Pinpoint the cell where the given text exists, returning its [X, Y] midpoint coordinate. 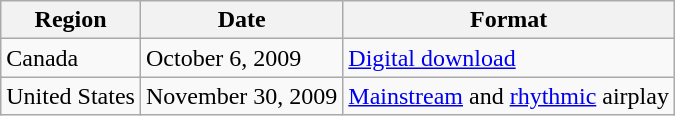
United States [71, 96]
October 6, 2009 [241, 58]
Region [71, 20]
Canada [71, 58]
Mainstream and rhythmic airplay [509, 96]
Date [241, 20]
Digital download [509, 58]
Format [509, 20]
November 30, 2009 [241, 96]
